Determine the (X, Y) coordinate at the center of the cell enclosing the given text.  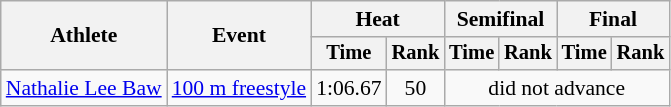
did not advance (556, 88)
Heat (378, 19)
100 m freestyle (239, 88)
Nathalie Lee Baw (84, 88)
50 (416, 88)
Athlete (84, 36)
Event (239, 36)
1:06.67 (348, 88)
Semifinal (500, 19)
Final (613, 19)
